Output the (X, Y) coordinate of the center of the cell containing the given text.  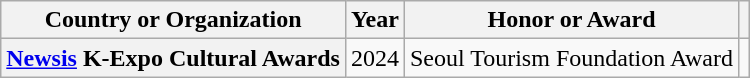
Honor or Award (571, 20)
Country or Organization (174, 20)
Year (374, 20)
2024 (374, 58)
Newsis K-Expo Cultural Awards (174, 58)
Seoul Tourism Foundation Award (571, 58)
